Pinpoint the cell where the given text exists, returning its (x, y) midpoint coordinate. 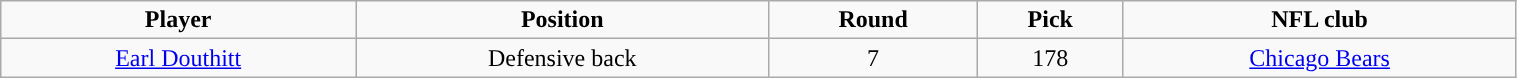
Pick (1050, 20)
7 (873, 58)
Round (873, 20)
Player (178, 20)
Position (562, 20)
NFL club (1320, 20)
Chicago Bears (1320, 58)
178 (1050, 58)
Earl Douthitt (178, 58)
Defensive back (562, 58)
